Identify which cell holds the provided text, then report its [x, y] central coordinate. 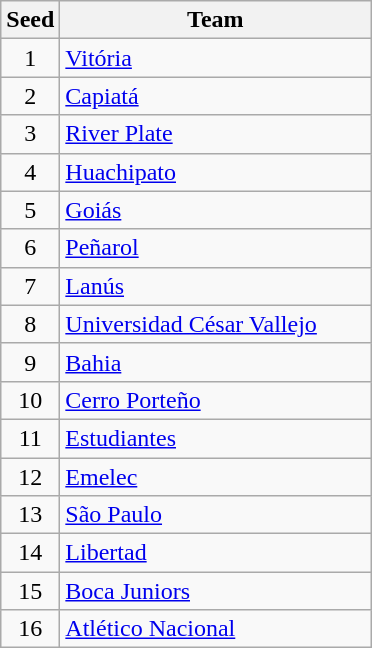
Peñarol [216, 248]
Vitória [216, 58]
12 [30, 477]
Universidad César Vallejo [216, 324]
Cerro Porteño [216, 400]
Libertad [216, 553]
Lanús [216, 286]
7 [30, 286]
Bahia [216, 362]
Team [216, 20]
9 [30, 362]
15 [30, 591]
São Paulo [216, 515]
1 [30, 58]
2 [30, 96]
Boca Juniors [216, 591]
8 [30, 324]
Emelec [216, 477]
14 [30, 553]
Huachipato [216, 172]
5 [30, 210]
11 [30, 438]
Estudiantes [216, 438]
River Plate [216, 134]
Seed [30, 20]
3 [30, 134]
4 [30, 172]
6 [30, 248]
Goiás [216, 210]
Atlético Nacional [216, 629]
Capiatá [216, 96]
13 [30, 515]
10 [30, 400]
16 [30, 629]
